Locate the cell with the specified text and output its (X, Y) center coordinate. 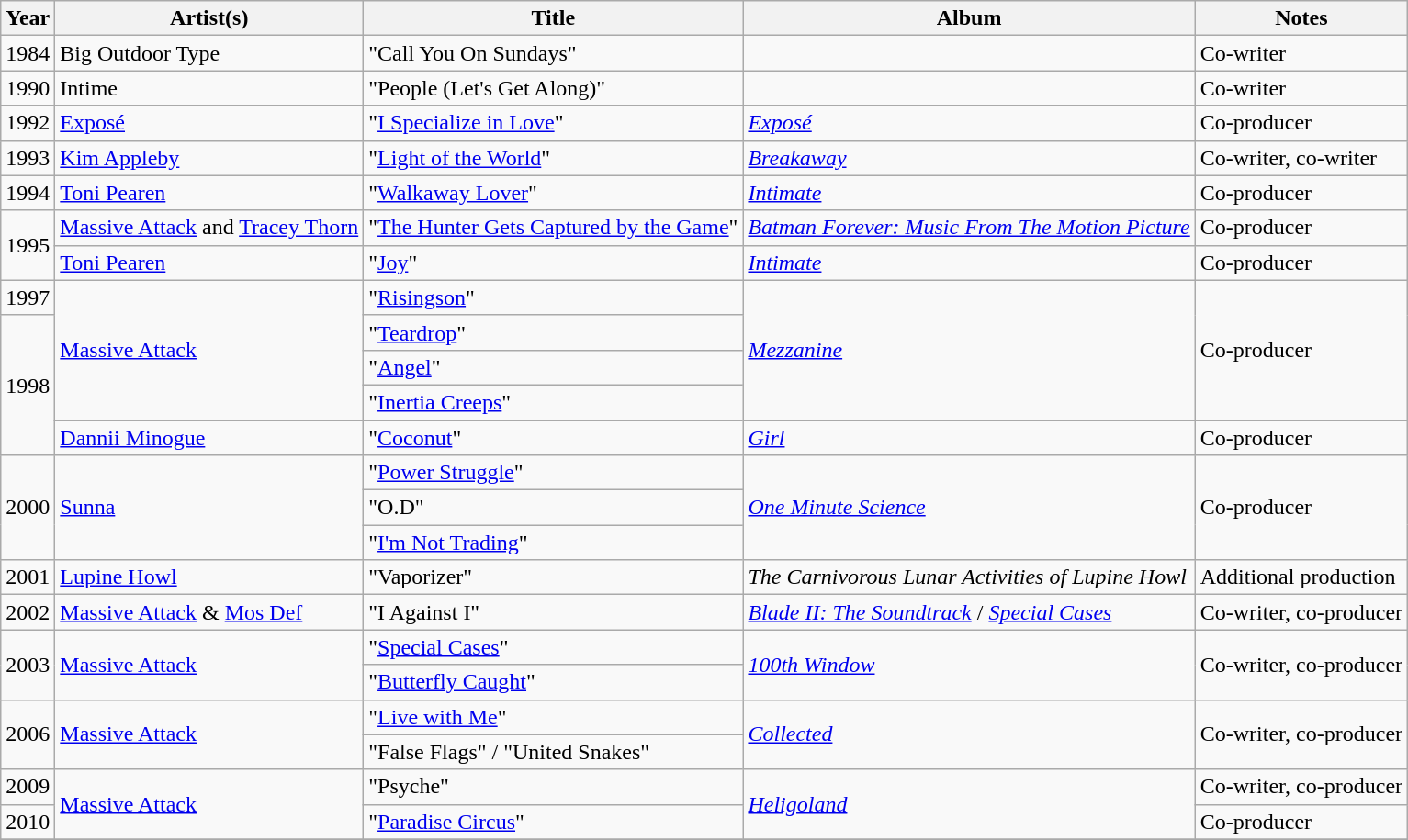
"False Flags" / "United Snakes" (553, 752)
Heligoland (969, 804)
2003 (28, 665)
"Call You On Sundays" (553, 53)
2010 (28, 822)
1998 (28, 385)
The Carnivorous Lunar Activities of Lupine Howl (969, 577)
Notes (1301, 18)
"Risingson" (553, 297)
2002 (28, 612)
"I'm Not Trading" (553, 543)
1993 (28, 158)
Breakaway (969, 158)
Kim Appleby (209, 158)
Massive Attack and Tracey Thorn (209, 228)
1994 (28, 193)
Girl (969, 438)
"Psyche" (553, 787)
"Power Struggle" (553, 473)
2009 (28, 787)
"Coconut" (553, 438)
Dannii Minogue (209, 438)
100th Window (969, 665)
"The Hunter Gets Captured by the Game" (553, 228)
"Butterfly Caught" (553, 682)
Blade II: The Soundtrack / Special Cases (969, 612)
Big Outdoor Type (209, 53)
1995 (28, 245)
1990 (28, 88)
1984 (28, 53)
"Walkaway Lover" (553, 193)
1997 (28, 297)
Intime (209, 88)
Album (969, 18)
"Joy" (553, 263)
Additional production (1301, 577)
1992 (28, 123)
"People (Let's Get Along)" (553, 88)
One Minute Science (969, 508)
Batman Forever: Music From The Motion Picture (969, 228)
"Teardrop" (553, 332)
"O.D" (553, 508)
Co-writer, co-writer (1301, 158)
"Paradise Circus" (553, 822)
Title (553, 18)
Lupine Howl (209, 577)
2006 (28, 734)
Year (28, 18)
Mezzanine (969, 350)
2000 (28, 508)
Sunna (209, 508)
"Special Cases" (553, 647)
"Light of the World" (553, 158)
"I Specialize in Love" (553, 123)
Massive Attack & Mos Def (209, 612)
Collected (969, 734)
"Angel" (553, 367)
"Inertia Creeps" (553, 402)
2001 (28, 577)
"Live with Me" (553, 717)
"I Against I" (553, 612)
"Vaporizer" (553, 577)
Artist(s) (209, 18)
